Find where the given text appears and provide that cell's center as [X, Y] coordinate. 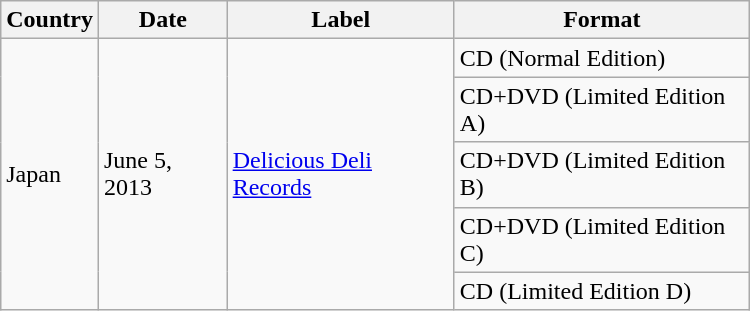
CD+DVD (Limited Edition C) [602, 240]
CD+DVD (Limited Edition B) [602, 174]
Delicious Deli Records [340, 174]
June 5, 2013 [162, 174]
CD+DVD (Limited Edition A) [602, 110]
Label [340, 20]
Format [602, 20]
Japan [50, 174]
Date [162, 20]
CD (Normal Edition) [602, 58]
Country [50, 20]
CD (Limited Edition D) [602, 291]
